Extract the [x, y] coordinate from the center of the cell holding the provided text.  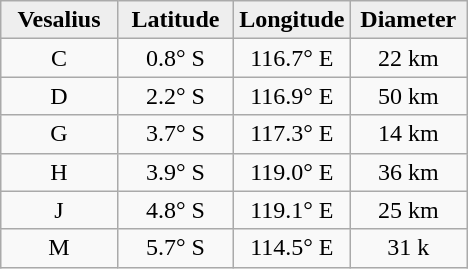
36 km [408, 172]
25 km [408, 210]
J [59, 210]
117.3° E [292, 134]
2.2° S [175, 96]
H [59, 172]
Diameter [408, 20]
119.1° E [292, 210]
4.8° S [175, 210]
31 k [408, 248]
0.8° S [175, 58]
M [59, 248]
114.5° E [292, 248]
C [59, 58]
22 km [408, 58]
3.7° S [175, 134]
14 km [408, 134]
3.9° S [175, 172]
116.7° E [292, 58]
50 km [408, 96]
116.9° E [292, 96]
Longitude [292, 20]
Latitude [175, 20]
D [59, 96]
119.0° E [292, 172]
5.7° S [175, 248]
G [59, 134]
Vesalius [59, 20]
